Scan for the cell matching the given text and deliver its [X, Y] coordinate at center. 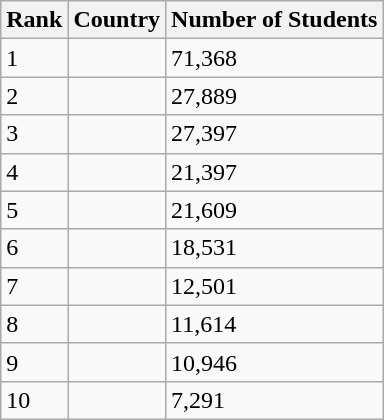
18,531 [274, 248]
10,946 [274, 362]
3 [34, 134]
Country [117, 20]
Number of Students [274, 20]
5 [34, 210]
8 [34, 324]
11,614 [274, 324]
Rank [34, 20]
12,501 [274, 286]
1 [34, 58]
6 [34, 248]
71,368 [274, 58]
21,397 [274, 172]
9 [34, 362]
10 [34, 400]
27,397 [274, 134]
21,609 [274, 210]
4 [34, 172]
2 [34, 96]
7 [34, 286]
7,291 [274, 400]
27,889 [274, 96]
